Determine the (X, Y) coordinate at the center of the cell enclosing the given text.  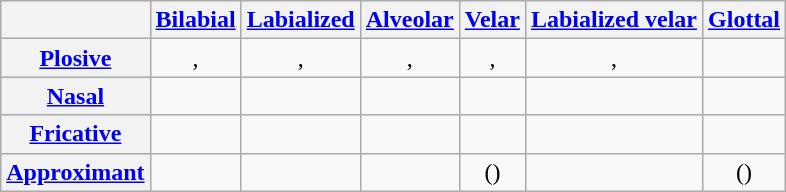
Plosive (76, 58)
Labialized (300, 20)
Glottal (744, 20)
Approximant (76, 172)
Alveolar (410, 20)
Labialized velar (614, 20)
Fricative (76, 134)
Velar (492, 20)
Nasal (76, 96)
Bilabial (196, 20)
